Detect which cell encompasses the target text, then output its [X, Y] center coordinate. 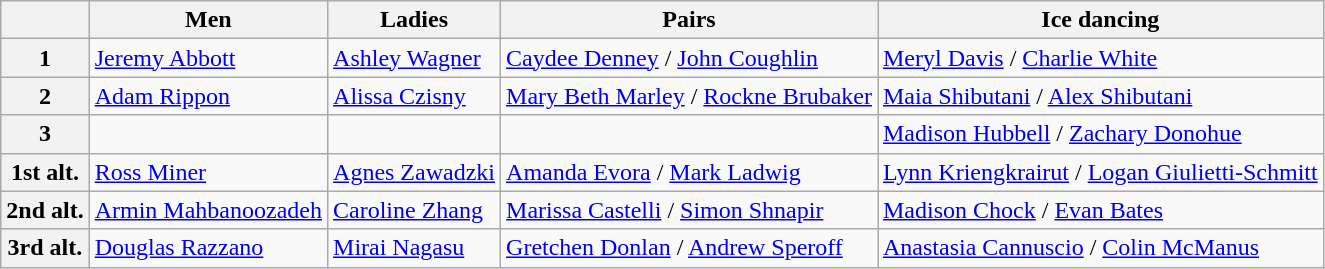
3 [45, 134]
1 [45, 58]
Marissa Castelli / Simon Shnapir [690, 210]
Jeremy Abbott [208, 58]
Maia Shibutani / Alex Shibutani [1101, 96]
Madison Hubbell / Zachary Donohue [1101, 134]
Mirai Nagasu [414, 248]
Ross Miner [208, 172]
Ashley Wagner [414, 58]
Gretchen Donlan / Andrew Speroff [690, 248]
3rd alt. [45, 248]
Pairs [690, 20]
2 [45, 96]
Mary Beth Marley / Rockne Brubaker [690, 96]
Madison Chock / Evan Bates [1101, 210]
Douglas Razzano [208, 248]
Anastasia Cannuscio / Colin McManus [1101, 248]
Adam Rippon [208, 96]
Men [208, 20]
Alissa Czisny [414, 96]
Lynn Kriengkrairut / Logan Giulietti-Schmitt [1101, 172]
Amanda Evora / Mark Ladwig [690, 172]
2nd alt. [45, 210]
Caroline Zhang [414, 210]
Armin Mahbanoozadeh [208, 210]
Agnes Zawadzki [414, 172]
Meryl Davis / Charlie White [1101, 58]
Ladies [414, 20]
Caydee Denney / John Coughlin [690, 58]
1st alt. [45, 172]
Ice dancing [1101, 20]
